Return the (X, Y) coordinate for the center point of the cell that contains the specified text.  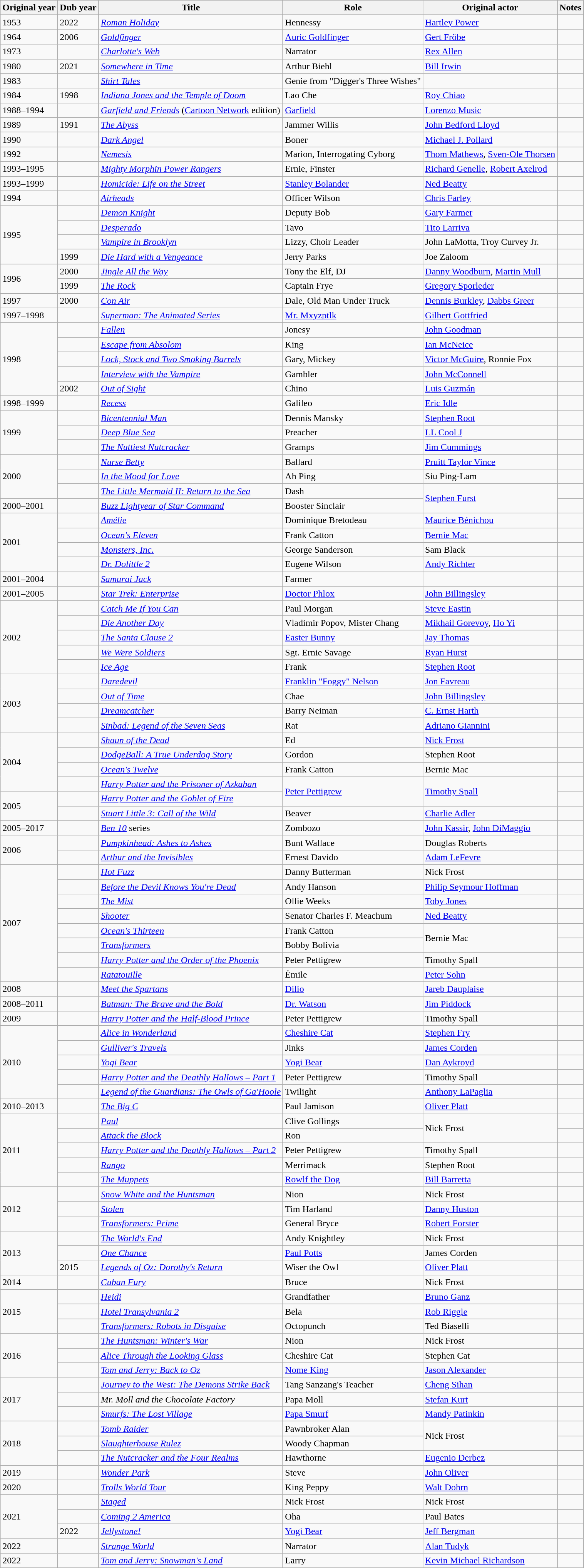
Bunt Wallace (353, 843)
Jerry Parks (353, 257)
The Muppets (191, 1180)
Transformers: Prime (191, 1224)
Beaver (353, 813)
Airheads (191, 198)
The Nuttiest Nutcracker (191, 447)
General Bryce (353, 1224)
Philip Seymour Hoffman (490, 886)
Ocean's Twelve (191, 769)
Stanley Bolander (353, 184)
Ernest Davido (353, 857)
Richard Genelle, Robert Axelrod (490, 169)
Woody Chapman (353, 1443)
Jinks (353, 1048)
2010–2013 (29, 1106)
The World's End (191, 1238)
Lizzy, Choir Leader (353, 242)
Con Air (191, 301)
Harry Potter and the Deathly Hallows – Part 2 (191, 1150)
2012 (29, 1209)
Gregory Sporleder (490, 286)
Fallen (191, 330)
Notes (571, 8)
Mikhail Gorevoy, Ho Yi (490, 623)
Jingle All the Way (191, 271)
Mr. Mxyzptlk (353, 315)
Victor McGuire, Ronnie Fox (490, 359)
Legend of the Guardians: The Owls of Ga'Hoole (191, 1092)
2001 (29, 542)
Ocean's Thirteen (191, 931)
Harry Potter and the Half-Blood Prince (191, 1018)
Toby Jones (490, 901)
Stuart Little 3: Call of the Wild (191, 813)
Andy Richter (490, 564)
1980 (29, 66)
Boner (353, 139)
Escape from Absolom (191, 344)
1997–1998 (29, 315)
Chris Farley (490, 198)
Hennessy (353, 22)
Stefan Kurt (490, 1399)
Farmer (353, 579)
Maurice Bénichou (490, 520)
1991 (78, 125)
1993–1999 (29, 184)
Jay Thomas (490, 637)
Danny Woodburn, Martin Mull (490, 271)
Rat (353, 725)
2020 (29, 1487)
LL Cool J (490, 433)
Hot Fuzz (191, 872)
Jim Piddock (490, 1004)
Dark Angel (191, 139)
Rob Riggle (490, 1311)
Ocean's Eleven (191, 535)
Heidi (191, 1297)
Recess (191, 403)
Dash (353, 491)
Rango (191, 1165)
Cheng Sihan (490, 1385)
Jeff Bergman (490, 1531)
Ice Age (191, 667)
Officer Wilson (353, 198)
Senator Charles F. Meachum (353, 916)
Stolen (191, 1209)
Barry Neiman (353, 711)
Kevin Michael Richardson (490, 1560)
Catch Me If You Can (191, 608)
Andy Knightley (353, 1238)
1993–1995 (29, 169)
2016 (29, 1355)
Dale, Old Man Under Truck (353, 301)
Dilio (353, 989)
Dennis Burkley, Dabbs Greer (490, 301)
Garfield and Friends (Cartoon Network edition) (191, 110)
Ollie Weeks (353, 901)
We Were Soldiers (191, 652)
Nome King (353, 1370)
Charlie Adler (490, 813)
Mandy Patinkin (490, 1414)
Strange World (191, 1546)
Hotel Transylvania 2 (191, 1311)
Die Hard with a Vengeance (191, 257)
DodgeBall: A True Underdog Story (191, 755)
Larry (353, 1560)
Tavo (353, 227)
Bill Irwin (490, 66)
Alice Through the Looking Glass (191, 1355)
Robert Forster (490, 1224)
Demon Knight (191, 213)
Tomb Raider (191, 1429)
Meet the Spartans (191, 989)
2018 (29, 1443)
Jammer Willis (353, 125)
1992 (29, 154)
Cuban Fury (191, 1282)
Legends of Oz: Dorothy's Return (191, 1267)
John Oliver (490, 1473)
Alice in Wonderland (191, 1033)
Jellystone! (191, 1531)
Monsters, Inc. (191, 550)
Goldfinger (191, 37)
Grandfather (353, 1297)
1990 (29, 139)
Star Trek: Enterprise (191, 593)
Paul (191, 1121)
In the Mood for Love (191, 476)
Chino (353, 388)
Ed (353, 740)
Arthur and the Invisibles (191, 857)
Walt Dohrn (490, 1487)
Buzz Lightyear of Star Command (191, 506)
Snow White and the Huntsman (191, 1194)
Smurfs: The Lost Village (191, 1414)
Ratatouille (191, 975)
Pumpkinhead: Ashes to Ashes (191, 843)
Eric Idle (490, 403)
Hartley Power (490, 22)
1953 (29, 22)
Before the Devil Knows You're Dead (191, 886)
Dr. Watson (353, 1004)
Bicentennial Man (191, 418)
2011 (29, 1150)
Paul Jamison (353, 1106)
Mighty Morphin Power Rangers (191, 169)
Papa Smurf (353, 1414)
Ah Ping (353, 476)
Genie from "Digger's Three Wishes" (353, 81)
Wonder Park (191, 1473)
The Abyss (191, 125)
Attack the Block (191, 1136)
Lorenzo Music (490, 110)
Gary Farmer (490, 213)
Tom and Jerry: Back to Oz (191, 1370)
1995 (29, 235)
Sgt. Ernie Savage (353, 652)
Slaughterhouse Rulez (191, 1443)
Paul Bates (490, 1516)
Transformers (191, 945)
Ballard (353, 462)
Booster Sinclair (353, 506)
John Kassir, John DiMaggio (490, 828)
1988–1994 (29, 110)
Chae (353, 696)
Rex Allen (490, 52)
Original actor (490, 8)
Lock, Stock and Two Smoking Barrels (191, 359)
Steve Eastin (490, 608)
John McConnell (490, 374)
Siu Ping-Lam (490, 476)
C. Ernst Harth (490, 711)
Roman Holiday (191, 22)
Deputy Bob (353, 213)
The Huntsman: Winter's War (191, 1341)
Alan Tudyk (490, 1546)
1989 (29, 125)
The Nutcracker and the Four Realms (191, 1458)
Bill Barretta (490, 1180)
Octopunch (353, 1326)
Garfield (353, 110)
1998–1999 (29, 403)
Staged (191, 1502)
Émile (353, 975)
Journey to the West: The Demons Strike Back (191, 1385)
Ernie, Finster (353, 169)
2013 (29, 1253)
Nurse Betty (191, 462)
Samurai Jack (191, 579)
Gilbert Gottfried (490, 315)
Harry Potter and the Prisoner of Azkaban (191, 784)
1983 (29, 81)
Ron (353, 1136)
Gulliver's Travels (191, 1048)
Gramps (353, 447)
Ryan Hurst (490, 652)
Sam Black (490, 550)
2019 (29, 1473)
Vampire in Brooklyn (191, 242)
Anthony LaPaglia (490, 1092)
2005–2017 (29, 828)
2009 (29, 1018)
Eugene Wilson (353, 564)
Nemesis (191, 154)
Dominique Bretodeau (353, 520)
Andy Hanson (353, 886)
Rowlf the Dog (353, 1180)
Michael J. Pollard (490, 139)
1964 (29, 37)
John LaMotta, Troy Curvey Jr. (490, 242)
Douglas Roberts (490, 843)
Gary, Mickey (353, 359)
2001–2004 (29, 579)
Batman: The Brave and the Bold (191, 1004)
Papa Moll (353, 1399)
King (353, 344)
Tang Sanzang's Teacher (353, 1385)
The Big C (191, 1106)
Tom and Jerry: Snowman's Land (191, 1560)
Bruno Ganz (490, 1297)
Hawthorne (353, 1458)
Gert Fröbe (490, 37)
Sinbad: Legend of the Seven Seas (191, 725)
Shooter (191, 916)
Marion, Interrogating Cyborg (353, 154)
2007 (29, 923)
Coming 2 America (191, 1516)
Peter Sohn (490, 975)
Oha (353, 1516)
Transformers: Robots in Disguise (191, 1326)
Danny Huston (490, 1209)
Dan Aykroyd (490, 1062)
Stephen Cat (490, 1355)
Dreamcatcher (191, 711)
Merrimack (353, 1165)
Harry Potter and the Order of the Phoenix (191, 960)
Homicide: Life on the Street (191, 184)
John Goodman (490, 330)
2001–2005 (29, 593)
1997 (29, 301)
Harry Potter and the Deathly Hallows – Part 1 (191, 1077)
John Bedford Lloyd (490, 125)
Stephen Furst (490, 498)
2005 (29, 806)
Eugenio Derbez (490, 1458)
Clive Gollings (353, 1121)
Charlotte's Web (191, 52)
Tim Harland (353, 1209)
Jim Cummings (490, 447)
Dub year (78, 8)
Daredevil (191, 682)
2017 (29, 1399)
Zombozo (353, 828)
Galileo (353, 403)
2008–2011 (29, 1004)
Jason Alexander (490, 1370)
Pruitt Taylor Vince (490, 462)
Gordon (353, 755)
Vladimir Popov, Mister Chang (353, 623)
Tony the Elf, DJ (353, 271)
Luis Guzmán (490, 388)
Doctor Phlox (353, 593)
King Peppy (353, 1487)
Franklin "Foggy" Nelson (353, 682)
Dr. Dolittle 2 (191, 564)
The Mist (191, 901)
Bruce (353, 1282)
Pawnbroker Alan (353, 1429)
Somewhere in Time (191, 66)
Title (191, 8)
1984 (29, 95)
Die Another Day (191, 623)
Tito Larriva (490, 227)
Wiser the Owl (353, 1267)
Dennis Mansky (353, 418)
Thom Mathews, Sven-Ole Thorsen (490, 154)
Desperado (191, 227)
Stephen Fry (490, 1033)
Paul Morgan (353, 608)
Out of Time (191, 696)
Harry Potter and the Goblet of Fire (191, 799)
Ian McNeice (490, 344)
Steve (353, 1473)
Shaun of the Dead (191, 740)
Bobby Bolivia (353, 945)
Joe Zaloom (490, 257)
The Santa Clause 2 (191, 637)
Out of Sight (191, 388)
2000–2001 (29, 506)
Auric Goldfinger (353, 37)
One Chance (191, 1253)
2003 (29, 704)
George Sanderson (353, 550)
Frank (353, 667)
2004 (29, 762)
Trolls World Tour (191, 1487)
Role (353, 8)
2008 (29, 989)
Ted Biaselli (490, 1326)
Original year (29, 8)
Deep Blue Sea (191, 433)
1973 (29, 52)
Paul Potts (353, 1253)
Indiana Jones and the Temple of Doom (191, 95)
Arthur Biehl (353, 66)
Preacher (353, 433)
Bela (353, 1311)
Jon Favreau (490, 682)
Amélie (191, 520)
The Rock (191, 286)
Interview with the Vampire (191, 374)
1996 (29, 279)
Adam LeFevre (490, 857)
1994 (29, 198)
Easter Bunny (353, 637)
Shirt Tales (191, 81)
The Little Mermaid II: Return to the Sea (191, 491)
Superman: The Animated Series (191, 315)
Twilight (353, 1092)
Ben 10 series (191, 828)
Danny Butterman (353, 872)
Jonesy (353, 330)
Jareb Dauplaise (490, 989)
Roy Chiao (490, 95)
Mr. Moll and the Chocolate Factory (191, 1399)
Lao Che (353, 95)
Gambler (353, 374)
Captain Frye (353, 286)
2014 (29, 1282)
2010 (29, 1062)
Adriano Giannini (490, 725)
